For the text-containing cell, return its midpoint in (X, Y) coordinate format. 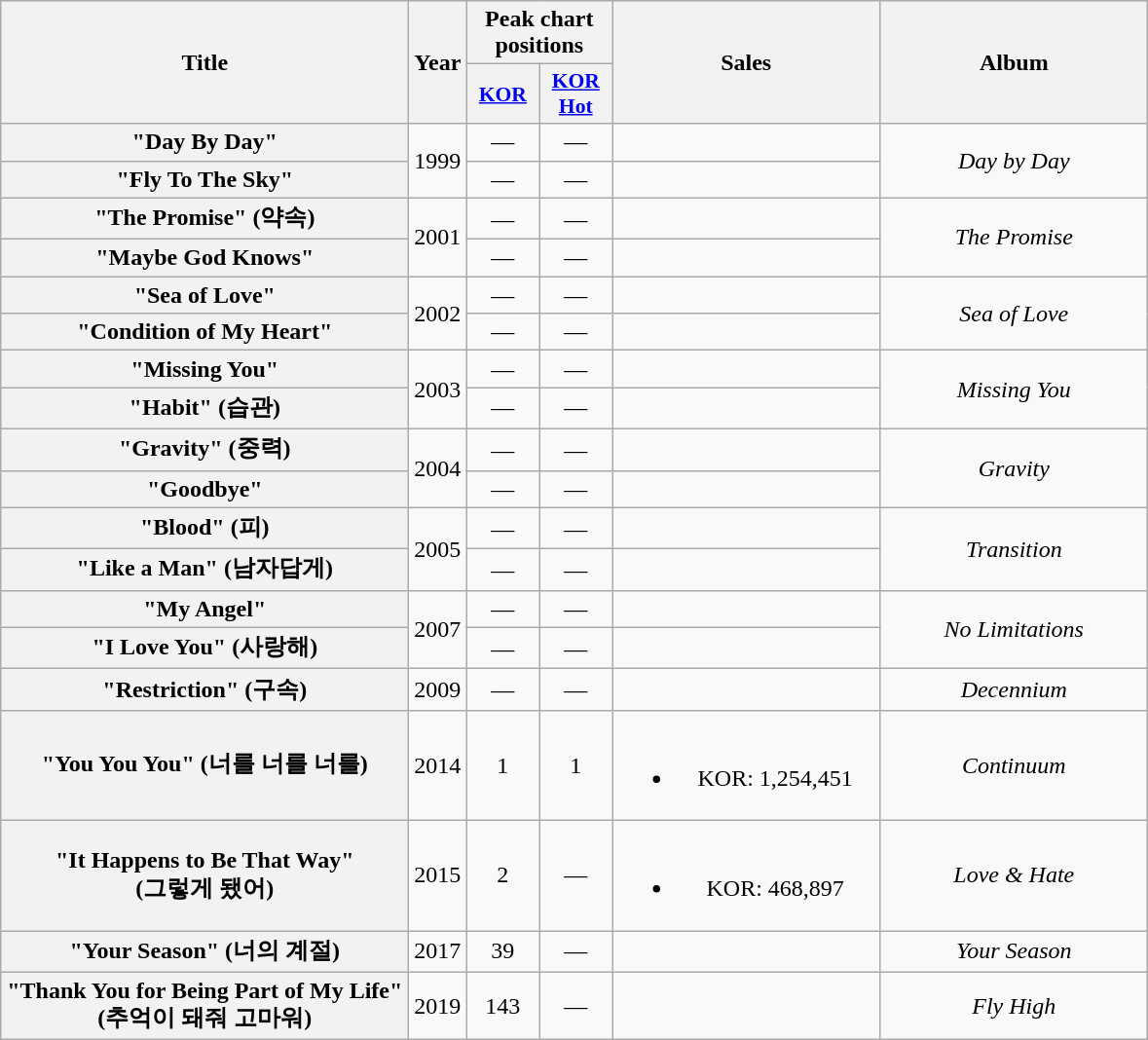
2 (502, 874)
Title (204, 62)
2009 (438, 689)
39 (502, 952)
2015 (438, 874)
"Habit" (습관) (204, 409)
Day by Day (1015, 161)
Fly High (1015, 1006)
KOR: 1,254,451 (746, 765)
143 (502, 1006)
"Gravity" (중력) (204, 450)
Album (1015, 62)
"The Promise" (약속) (204, 218)
Sales (746, 62)
2014 (438, 765)
2001 (438, 238)
2007 (438, 629)
KOR (502, 93)
Continuum (1015, 765)
Sea of Love (1015, 314)
"Missing You" (204, 369)
"Your Season" (너의 계절) (204, 952)
"Day By Day" (204, 142)
"Condition of My Heart" (204, 332)
The Promise (1015, 238)
"Blood" (피) (204, 528)
"I Love You" (사랑해) (204, 649)
2017 (438, 952)
2003 (438, 390)
"You You You" (너를 너를 너를) (204, 765)
"Restriction" (구속) (204, 689)
Missing You (1015, 390)
Peak chart positions (539, 33)
Your Season (1015, 952)
Gravity (1015, 467)
"My Angel" (204, 609)
Transition (1015, 549)
2002 (438, 314)
"Goodbye" (204, 489)
1999 (438, 161)
"Fly To The Sky" (204, 179)
"Thank You for Being Part of My Life" (추억이 돼줘 고마워) (204, 1006)
No Limitations (1015, 629)
"It Happens to Be That Way" (그렇게 됐어) (204, 874)
Decennium (1015, 689)
2005 (438, 549)
Year (438, 62)
"Like a Man" (남자답게) (204, 571)
KOR: 468,897 (746, 874)
2019 (438, 1006)
"Maybe God Knows" (204, 258)
KOR Hot (576, 93)
Love & Hate (1015, 874)
2004 (438, 467)
"Sea of Love" (204, 295)
